Provide the (x, y) coordinate of the cell's center where the given text is located.  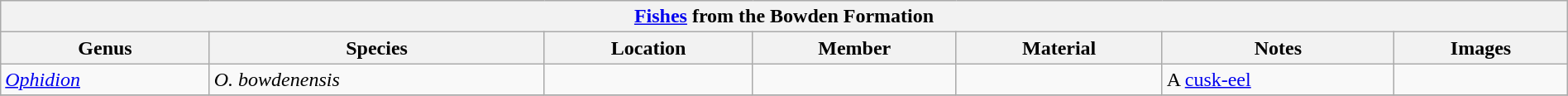
A cusk-eel (1279, 79)
Species (377, 48)
Genus (105, 48)
Notes (1279, 48)
Ophidion (105, 79)
Member (854, 48)
Material (1059, 48)
Images (1481, 48)
Fishes from the Bowden Formation (784, 17)
O. bowdenensis (377, 79)
Location (648, 48)
